Output the [x, y] coordinate of the center of the cell containing the given text.  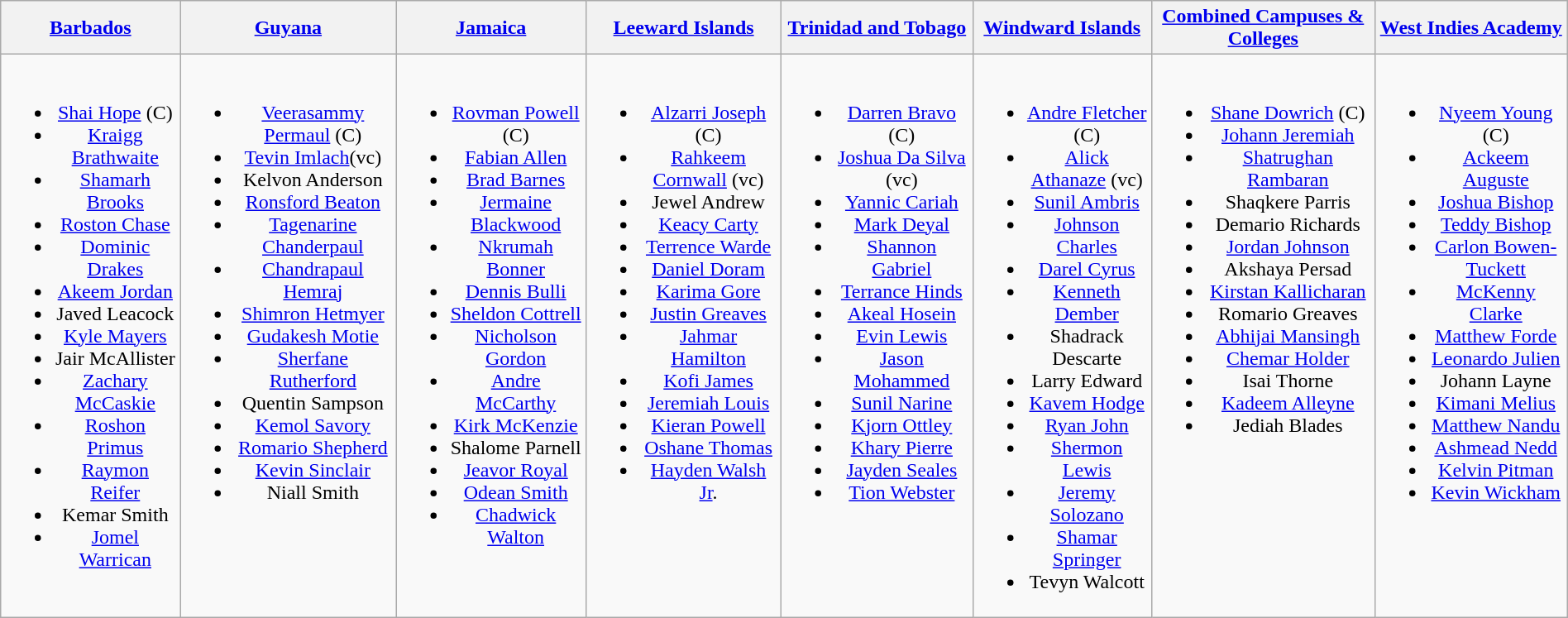
Trinidad and Tobago [877, 28]
Windward Islands [1062, 28]
West Indies Academy [1470, 28]
Guyana [288, 28]
Jamaica [491, 28]
Leeward Islands [683, 28]
Combined Campuses & Colleges [1263, 28]
Barbados [91, 28]
